Extract the [x, y] coordinate from the center of the cell holding the provided text.  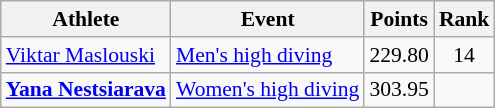
Rank [464, 19]
229.80 [398, 55]
Women's high diving [268, 90]
Event [268, 19]
Viktar Maslouski [86, 55]
303.95 [398, 90]
14 [464, 55]
Athlete [86, 19]
Yana Nestsiarava [86, 90]
Men's high diving [268, 55]
Points [398, 19]
